Output the [X, Y] coordinate of the center of the cell containing the given text.  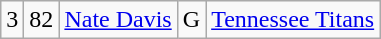
G [191, 20]
Nate Davis [118, 20]
82 [42, 20]
Tennessee Titans [293, 20]
3 [12, 20]
